Detect which cell encompasses the target text, then output its [X, Y] center coordinate. 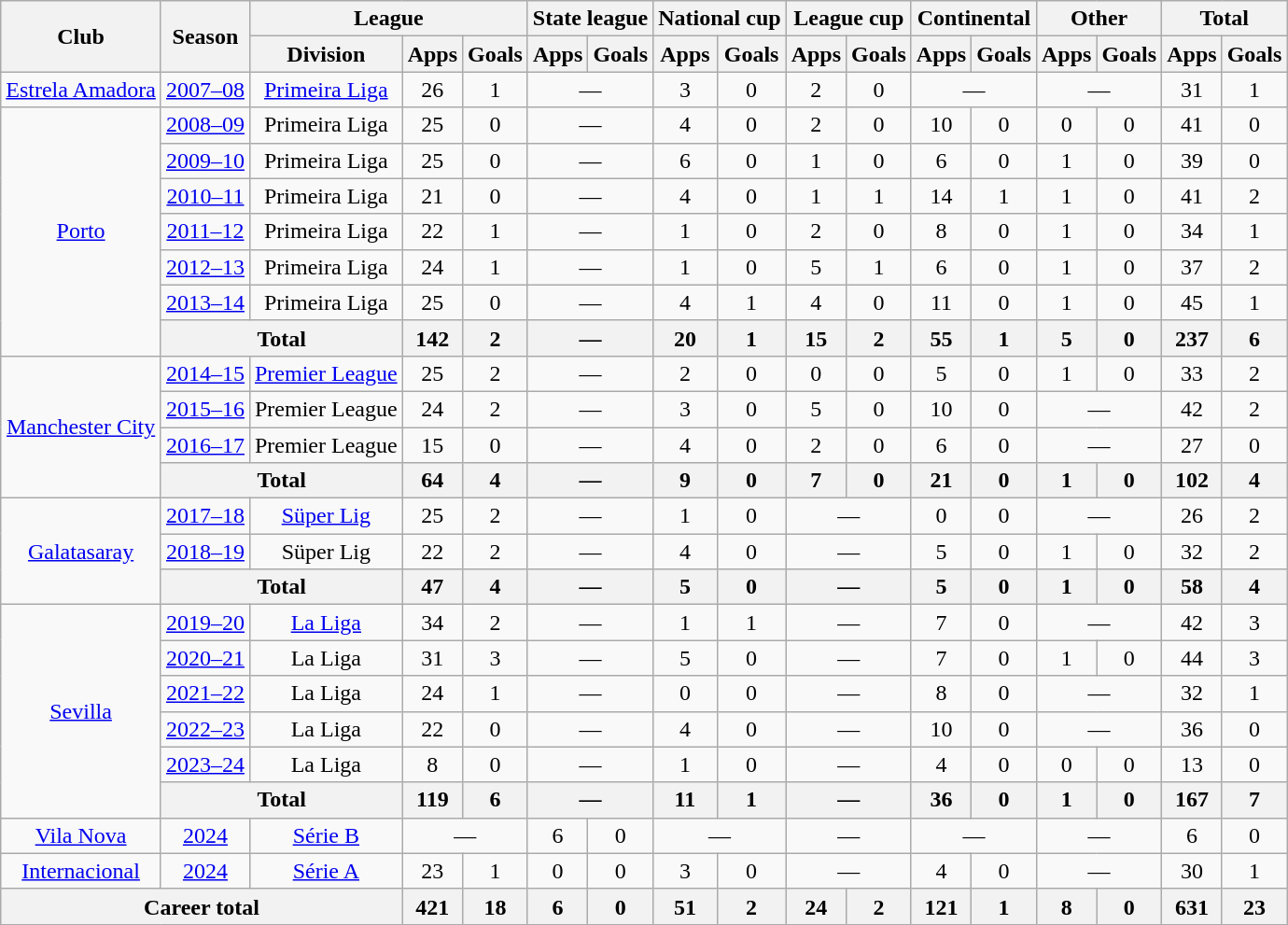
13 [1192, 764]
51 [685, 906]
2023–24 [205, 764]
20 [685, 338]
League cup [848, 19]
Série A [326, 871]
2007–08 [205, 90]
30 [1192, 871]
2009–10 [205, 161]
Estrela Amadora [81, 90]
2017–18 [205, 516]
Division [326, 54]
142 [432, 338]
14 [941, 196]
9 [685, 481]
Galatasaray [81, 552]
2013–14 [205, 302]
Internacional [81, 871]
Club [81, 36]
631 [1192, 906]
237 [1192, 338]
2008–09 [205, 125]
45 [1192, 302]
Vila Nova [81, 835]
2020–21 [205, 658]
421 [432, 906]
39 [1192, 161]
National cup [720, 19]
Career total [202, 906]
2012–13 [205, 267]
2018–19 [205, 552]
47 [432, 587]
Continental [973, 19]
58 [1192, 587]
2016–17 [205, 445]
Porto [81, 231]
2014–15 [205, 373]
Season [205, 36]
27 [1192, 445]
2019–20 [205, 623]
2022–23 [205, 729]
18 [496, 906]
64 [432, 481]
2010–11 [205, 196]
2011–12 [205, 231]
Other [1099, 19]
102 [1192, 481]
2021–22 [205, 694]
League [388, 19]
119 [432, 800]
33 [1192, 373]
Série B [326, 835]
Manchester City [81, 427]
167 [1192, 800]
44 [1192, 658]
121 [941, 906]
State league [590, 19]
2015–16 [205, 409]
55 [941, 338]
Sevilla [81, 711]
37 [1192, 267]
